Provide the [x, y] coordinate of the cell's center where the given text is located.  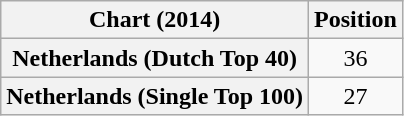
Netherlands (Dutch Top 40) [155, 58]
27 [356, 96]
Netherlands (Single Top 100) [155, 96]
Position [356, 20]
Chart (2014) [155, 20]
36 [356, 58]
